Scan for the cell matching the given text and deliver its (x, y) coordinate at center. 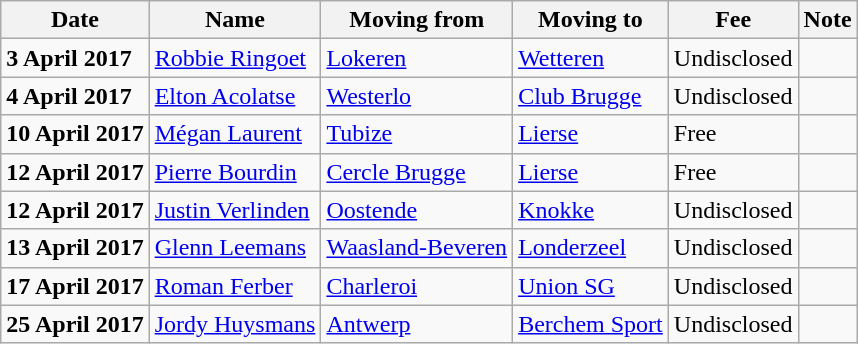
Justin Verlinden (235, 210)
Date (75, 20)
Waasland-Beveren (417, 248)
Elton Acolatse (235, 96)
Cercle Brugge (417, 172)
13 April 2017 (75, 248)
Name (235, 20)
Glenn Leemans (235, 248)
25 April 2017 (75, 324)
Fee (733, 20)
Londerzeel (591, 248)
Oostende (417, 210)
Robbie Ringoet (235, 58)
Berchem Sport (591, 324)
Roman Ferber (235, 286)
Jordy Huysmans (235, 324)
Club Brugge (591, 96)
Charleroi (417, 286)
Wetteren (591, 58)
Moving from (417, 20)
4 April 2017 (75, 96)
Union SG (591, 286)
Note (828, 20)
3 April 2017 (75, 58)
Pierre Bourdin (235, 172)
Westerlo (417, 96)
Tubize (417, 134)
Moving to (591, 20)
Antwerp (417, 324)
Knokke (591, 210)
17 April 2017 (75, 286)
Lokeren (417, 58)
10 April 2017 (75, 134)
Mégan Laurent (235, 134)
